For the text-containing cell, return its midpoint in [X, Y] coordinate format. 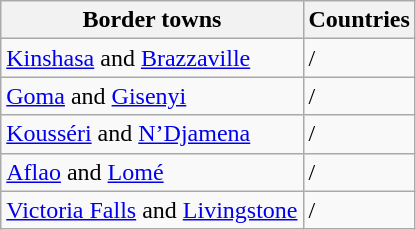
Aflao and Lomé [152, 172]
Kousséri and N’Djamena [152, 134]
Kinshasa and Brazzaville [152, 58]
Countries [359, 20]
Goma and Gisenyi [152, 96]
Victoria Falls and Livingstone [152, 210]
Border towns [152, 20]
